Locate the cell with the specified text and output its [X, Y] center coordinate. 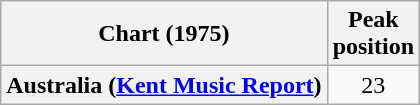
Chart (1975) [164, 34]
Peakposition [373, 34]
Australia (Kent Music Report) [164, 85]
23 [373, 85]
